Scan for the cell matching the given text and deliver its (X, Y) coordinate at center. 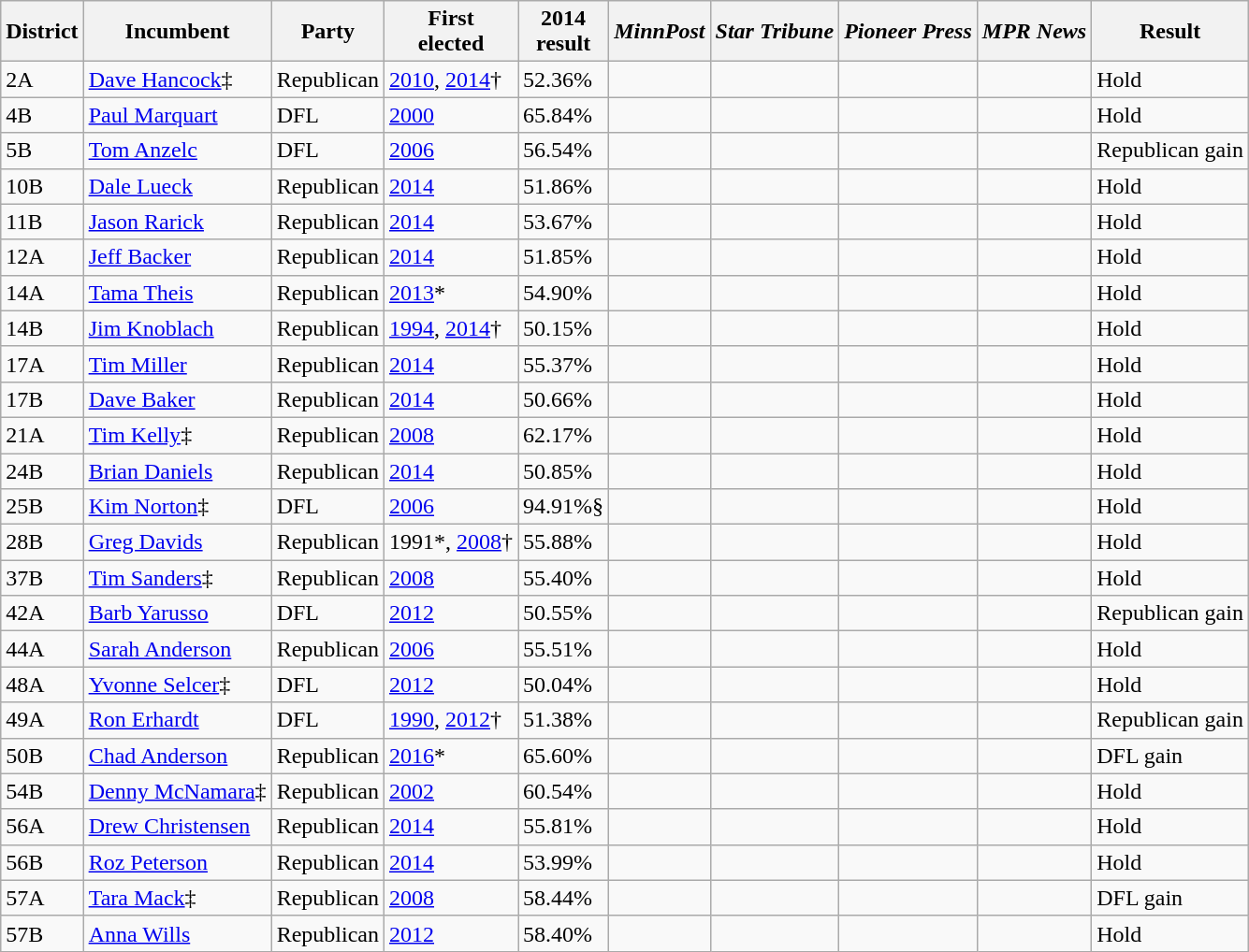
5B (42, 151)
14B (42, 328)
Dale Lueck (178, 186)
58.44% (563, 898)
2010, 2014† (451, 79)
2016* (451, 756)
Tim Sanders‡ (178, 578)
1994, 2014† (451, 328)
Tom Anzelc (178, 151)
53.67% (563, 222)
Result (1170, 32)
56A (42, 827)
Party (327, 32)
4B (42, 115)
Anna Wills (178, 933)
Kim Norton‡ (178, 507)
District (42, 32)
21A (42, 435)
Denny McNamara‡ (178, 791)
Drew Christensen (178, 827)
12A (42, 257)
Paul Marquart (178, 115)
Chad Anderson (178, 756)
94.91%§ (563, 507)
56.54% (563, 151)
54.90% (563, 293)
Greg Davids (178, 542)
50.66% (563, 399)
MinnPost (660, 32)
60.54% (563, 791)
Tara Mack‡ (178, 898)
55.81% (563, 827)
57B (42, 933)
65.84% (563, 115)
50.55% (563, 613)
2002 (451, 791)
Yvonne Selcer‡ (178, 685)
Firstelected (451, 32)
65.60% (563, 756)
25B (42, 507)
Tim Kelly‡ (178, 435)
2014result (563, 32)
MPR News (1034, 32)
51.86% (563, 186)
Tama Theis (178, 293)
Barb Yarusso (178, 613)
50B (42, 756)
17A (42, 364)
Jim Knoblach (178, 328)
Pioneer Press (908, 32)
50.85% (563, 470)
Jason Rarick (178, 222)
11B (42, 222)
50.15% (563, 328)
58.40% (563, 933)
10B (42, 186)
55.88% (563, 542)
57A (42, 898)
Dave Hancock‡ (178, 79)
48A (42, 685)
55.40% (563, 578)
2013* (451, 293)
17B (42, 399)
Dave Baker (178, 399)
42A (42, 613)
Ron Erhardt (178, 720)
52.36% (563, 79)
51.38% (563, 720)
Sarah Anderson (178, 649)
55.51% (563, 649)
1991*, 2008† (451, 542)
62.17% (563, 435)
24B (42, 470)
28B (42, 542)
50.04% (563, 685)
54B (42, 791)
44A (42, 649)
Roz Peterson (178, 862)
14A (42, 293)
37B (42, 578)
51.85% (563, 257)
Tim Miller (178, 364)
49A (42, 720)
Star Tribune (775, 32)
56B (42, 862)
1990, 2012† (451, 720)
2000 (451, 115)
55.37% (563, 364)
Jeff Backer (178, 257)
53.99% (563, 862)
Incumbent (178, 32)
Brian Daniels (178, 470)
2A (42, 79)
